From the cell containing the given text, extract its center point as (x, y) coordinate. 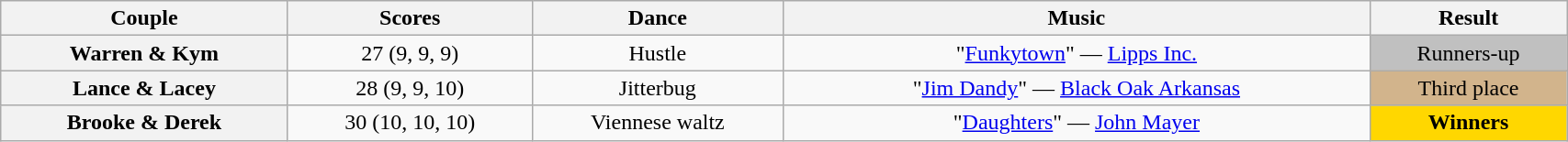
30 (10, 10, 10) (410, 123)
27 (9, 9, 9) (410, 53)
Viennese waltz (658, 123)
"Funkytown" — Lipps Inc. (1077, 53)
Jitterbug (658, 88)
Lance & Lacey (144, 88)
Winners (1468, 123)
Music (1077, 18)
Brooke & Derek (144, 123)
Third place (1468, 88)
Result (1468, 18)
Warren & Kym (144, 53)
"Daughters" — John Mayer (1077, 123)
Couple (144, 18)
28 (9, 9, 10) (410, 88)
Scores (410, 18)
"Jim Dandy" — Black Oak Arkansas (1077, 88)
Hustle (658, 53)
Dance (658, 18)
Runners-up (1468, 53)
